Search for the cell housing the specified text and yield its [x, y] center coordinate. 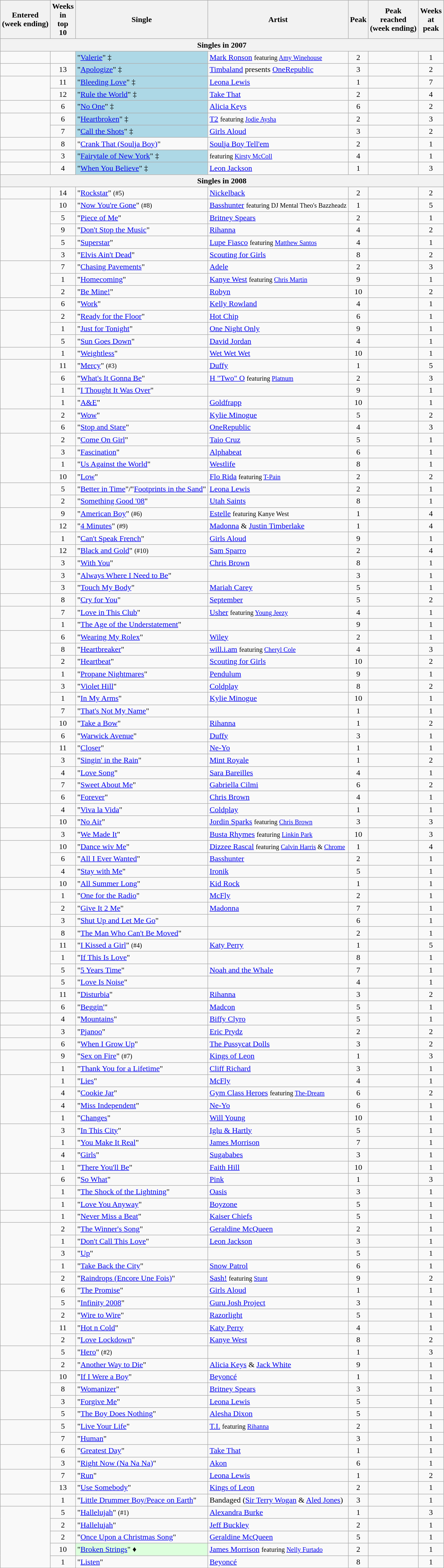
"4 Minutes" (#9) [142, 526]
"What's It Gonna Be" [142, 378]
"Take Back the City" [142, 1266]
Alphabeat [278, 452]
The Pussycat Dolls [278, 1044]
"Low" [142, 477]
"Elvis Ain't Dead" [142, 255]
"Always Where I Need to Be" [142, 575]
"Right Now (Na Na Na)" [142, 1463]
Gabriella Cilmi [278, 785]
"Shut Up and Let Me Go" [142, 920]
"Beggin'" [142, 1007]
"When You Believe" ‡ [142, 168]
"Take a Bow" [142, 723]
Singles in 2007 [222, 45]
Eric Prydz [278, 1032]
Westlife [278, 464]
"Lies" [142, 1081]
"The Shock of the Lightning" [142, 1192]
"Raindrops (Encore Une Fois)" [142, 1278]
Oasis [278, 1192]
"Sweet About Me" [142, 785]
Utah Saints [278, 501]
Kelly Rowland [278, 304]
"Miss Independent" [142, 1105]
Taio Cruz [278, 440]
Adele [278, 267]
Sugababes [278, 1155]
Cliff Richard [278, 1068]
Kid Rock [278, 883]
Hot Chip [278, 316]
"Give It 2 Me" [142, 908]
"Can't Speak French" [142, 538]
Iglu & Hartly [278, 1130]
"Sex on Fire" (#7) [142, 1056]
Timbaland presents OneRepublic [278, 70]
"Now You're Gone" (#8) [142, 205]
"Homecoming" [142, 279]
"In This City" [142, 1130]
Usher featuring Young Jeezy [278, 612]
featuring Kirsty McColl [278, 156]
"Closer" [142, 748]
T2 featuring Jodie Aysha [278, 119]
Faith Hill [278, 1167]
"Rockstar" (#5) [142, 193]
"Warwick Avenue" [142, 735]
Goldfrapp [278, 403]
Wet Wet Wet [278, 353]
"Call the Shots" ‡ [142, 131]
Guru Josh Project [278, 1303]
Weeksatpeak [431, 19]
"Live Your Life" [142, 1426]
Mint Royale [278, 760]
"Wearing My Rolex" [142, 637]
"Mountains" [142, 1019]
"Something Good '08" [142, 501]
"Fairytale of New York" ‡ [142, 156]
"So What" [142, 1180]
"Use Somebody" [142, 1488]
Madonna [278, 908]
Sam Sparro [278, 550]
"Hallelujah" (#1) [142, 1512]
"Sun Goes Down" [142, 341]
"No Air" [142, 822]
Ironik [278, 871]
"Human" [142, 1438]
"The Age of the Understatement" [142, 625]
"Chasing Pavements" [142, 267]
"Be Mine!" [142, 292]
"Hot n Cold" [142, 1327]
Boyzone [278, 1204]
"Just for Tonight" [142, 329]
"Weightless" [142, 353]
Will Young [278, 1118]
Noah and the Whale [278, 970]
"Valerie" ‡ [142, 57]
"Superstar" [142, 242]
"Us Against the World" [142, 464]
"Another Way to Die" [142, 1364]
Kanye West [278, 1340]
"Don't Stop the Music" [142, 230]
Estelle featuring Kanye West [278, 513]
"Never Miss a Beat" [142, 1216]
James Morrison [278, 1142]
Alexandra Burke [278, 1512]
"Cookie Jar" [142, 1093]
Lupe Fiasco featuring Matthew Santos [278, 242]
"Thank You for a Lifetime" [142, 1068]
"There You'll Be" [142, 1167]
"Violet Hill" [142, 686]
"If I Were a Boy" [142, 1377]
Bandaged (Sir Terry Wogan & Aled Jones) [278, 1500]
"Wow" [142, 415]
"Crank That (Soulja Boy)" [142, 144]
"Touch My Body" [142, 588]
"Better in Time"/"Footprints in the Sand" [142, 489]
Razorlight [278, 1315]
"All Summer Long" [142, 883]
"Heartbroken" ‡ [142, 119]
Weeksintop10 [63, 19]
Flo Rida featuring T-Pain [278, 477]
"Wire to Wire" [142, 1315]
"Singin' in the Rain" [142, 760]
"Fascination" [142, 452]
"Love Song" [142, 773]
"Changes" [142, 1118]
Peak [358, 19]
"Rule the World" ‡ [142, 94]
Sash! featuring Stunt [278, 1278]
"Work" [142, 304]
"Pjanoo" [142, 1032]
"Heartbreaker" [142, 649]
"Black and Gold" (#10) [142, 550]
Robyn [278, 292]
"You Make It Real" [142, 1142]
"Ready for the Floor" [142, 316]
"Stay with Me" [142, 871]
Pink [278, 1180]
Alesha Dixon [278, 1414]
Busta Rhymes featuring Linkin Park [278, 834]
H "Two" O featuring Platnum [278, 378]
"Love Lockdown" [142, 1340]
"All I Ever Wanted" [142, 859]
"Love Is Noise" [142, 982]
Biffy Clyro [278, 1019]
"No One" ‡ [142, 107]
Gym Class Heroes featuring The-Dream [278, 1093]
Soulja Boy Tell'em [278, 144]
Jeff Buckley [278, 1525]
"The Promise" [142, 1290]
"Bleeding Love" ‡ [142, 82]
"Piece of Me" [142, 218]
September [278, 600]
"Once Upon a Christmas Song" [142, 1537]
Snow Patrol [278, 1266]
"When I Grow Up" [142, 1044]
James Morrison featuring Nelly Furtado [278, 1549]
"Greatest Day" [142, 1451]
"Up" [142, 1253]
"I Thought It Was Over" [142, 390]
"Apologize" ‡ [142, 70]
"Run" [142, 1475]
Mariah Carey [278, 588]
"Love You Anyway" [142, 1204]
Madcon [278, 1007]
Dizzee Rascal featuring Calvin Harris & Chrome [278, 847]
"Forgive Me" [142, 1401]
"Stop and Stare" [142, 427]
Sara Bareilles [278, 773]
Basshunter [278, 859]
Kaiser Chiefs [278, 1216]
Nickelback [278, 193]
"Hero" (#2) [142, 1352]
OneRepublic [278, 427]
"Heartbeat" [142, 662]
"Broken Strings" ♦ [142, 1549]
"Forever" [142, 797]
"One for the Radio" [142, 896]
Madonna & Justin Timberlake [278, 526]
"I Kissed a Girl" (#4) [142, 945]
David Jordan [278, 341]
"Propane Nightmares" [142, 674]
"Love in This Club" [142, 612]
will.i.am featuring Cheryl Cole [278, 649]
"5 Years Time" [142, 970]
14 [63, 193]
Entered (week ending) [25, 19]
Basshunter featuring DJ Mental Theo's Bazzheadz [278, 205]
"We Made It" [142, 834]
"Infinity 2008" [142, 1303]
"If This Is Love" [142, 957]
Single [142, 19]
"Hallelujah" [142, 1525]
"Mercy" (#3) [142, 365]
Peakreached (week ending) [393, 19]
"Listen" [142, 1562]
"With You" [142, 563]
"Little Drummer Boy/Peace on Earth" [142, 1500]
"Dance wiv Me" [142, 847]
"Don't Call This Love" [142, 1241]
"That's Not My Name" [142, 711]
Wiley [278, 637]
Alicia Keys [278, 107]
One Night Only [278, 329]
"Womanizer" [142, 1389]
"The Boy Does Nothing" [142, 1414]
"In My Arms" [142, 698]
"Disturbia" [142, 995]
Jordin Sparks featuring Chris Brown [278, 822]
"A&E" [142, 403]
Pendulum [278, 674]
"Viva la Vida" [142, 810]
Singles in 2008 [222, 180]
"Girls" [142, 1155]
"The Man Who Can't Be Moved" [142, 933]
Artist [278, 19]
Alicia Keys & Jack White [278, 1364]
Kanye West featuring Chris Martin [278, 279]
T.I. featuring Rihanna [278, 1426]
"The Winner's Song" [142, 1229]
"American Boy" (#6) [142, 513]
"Cry for You" [142, 600]
"Come On Girl" [142, 440]
Akon [278, 1463]
Mark Ronson featuring Amy Winehouse [278, 57]
